Return [X, Y] of the center of cell containing provided text 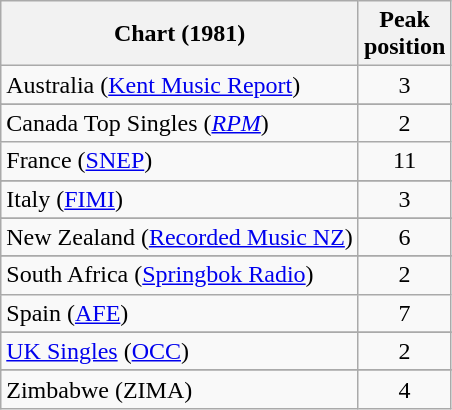
4 [404, 389]
6 [404, 237]
Australia (Kent Music Report) [180, 85]
South Africa (Springbok Radio) [180, 275]
Peakposition [404, 34]
11 [404, 161]
Zimbabwe (ZIMA) [180, 389]
New Zealand (Recorded Music NZ) [180, 237]
UK Singles (OCC) [180, 351]
Spain (AFE) [180, 313]
7 [404, 313]
Chart (1981) [180, 34]
France (SNEP) [180, 161]
Canada Top Singles (RPM) [180, 123]
Italy (FIMI) [180, 199]
